For the text-containing cell, return its midpoint in (X, Y) coordinate format. 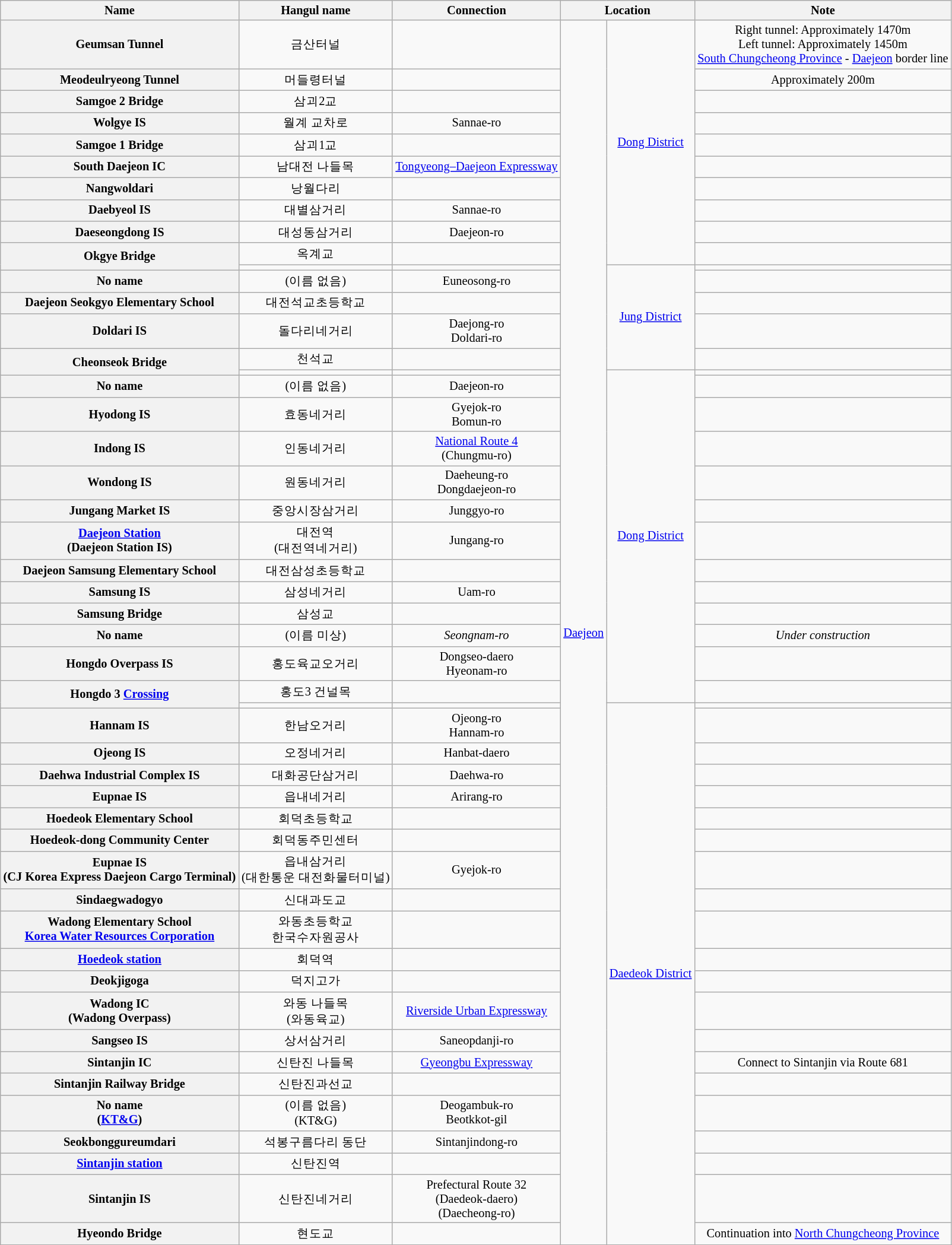
Saneopdanji-ro (476, 1041)
신탄진네거리 (316, 1199)
회덕역 (316, 959)
Gyejok-ro (476, 870)
Jungang Market IS (120, 510)
읍내삼거리(대한통운 대전화물터미널) (316, 870)
Daehwa Industrial Complex IS (120, 775)
대성동삼거리 (316, 231)
한남오거리 (316, 725)
삼성네거리 (316, 592)
Sangseo IS (120, 1041)
Seongnam-ro (476, 635)
오정네거리 (316, 754)
Okgye Bridge (120, 256)
낭월다리 (316, 189)
Hoedeok station (120, 959)
신대과도교 (316, 900)
Wondong IS (120, 482)
현도교 (316, 1233)
Eupnae IS (120, 796)
Cheonseok Bridge (120, 361)
Samgoe 1 Bridge (120, 145)
Hangul name (316, 10)
Hongdo Overpass IS (120, 663)
Daeheung-roDongdaejeon-ro (476, 482)
Continuation into North Chungcheong Province (823, 1233)
삼괴2교 (316, 101)
Nangwoldari (120, 189)
대별삼거리 (316, 210)
Prefectural Route 32(Daedeok-daero)(Daecheong-ro) (476, 1199)
Tongyeong–Daejeon Expressway (476, 166)
인동네거리 (316, 449)
효동네거리 (316, 414)
South Daejeon IC (120, 166)
Uam-ro (476, 592)
Gyeongbu Expressway (476, 1062)
Hyeondo Bridge (120, 1233)
Daejeon Samsung Elementary School (120, 570)
Sintanjin Railway Bridge (120, 1084)
Euneosong-ro (476, 281)
금산터널 (316, 45)
Hoedeok Elementary School (120, 819)
덕지고가 (316, 982)
대전석교초등학교 (316, 303)
홍도3 건널목 (316, 692)
Doldari IS (120, 331)
Daejong-roDoldari-ro (476, 331)
신탄진 나들목 (316, 1062)
남대전 나들목 (316, 166)
Arirang-ro (476, 796)
삼성교 (316, 614)
대화공단삼거리 (316, 775)
Deokjigoga (120, 982)
와동 나들목(와동육교) (316, 1011)
Sintanjin station (120, 1163)
상서삼거리 (316, 1041)
신탄진역 (316, 1163)
Daeseongdong IS (120, 231)
Wadong Elementary SchoolKorea Water Resources Corporation (120, 929)
돌다리네거리 (316, 331)
Samsung IS (120, 592)
Daebyeol IS (120, 210)
Samsung Bridge (120, 614)
Ojeong-roHannam-ro (476, 725)
Daejeon Station(Daejeon Station IS) (120, 541)
Location (627, 10)
Note (823, 10)
Sindaegwadogyo (120, 900)
대전역(대전역네거리) (316, 541)
Connection (476, 10)
Riverside Urban Expressway (476, 1011)
Jung District (650, 317)
Deogambuk-roBeotkkot-gil (476, 1113)
중앙시장삼거리 (316, 510)
Sintanjin IS (120, 1199)
Gyejok-roBomun-ro (476, 414)
원동네거리 (316, 482)
Junggyo-ro (476, 510)
Under construction (823, 635)
삼괴1교 (316, 145)
천석교 (316, 358)
Sintanjindong-ro (476, 1142)
월계 교차로 (316, 123)
Hyodong IS (120, 414)
Daejeon (583, 633)
(이름 없음)(KT&G) (316, 1113)
Wolgye IS (120, 123)
홍도육교오거리 (316, 663)
Indong IS (120, 449)
Meodeulryeong Tunnel (120, 80)
회덕초등학교 (316, 819)
Hanbat-daero (476, 754)
Connect to Sintanjin via Route 681 (823, 1062)
Eupnae IS(CJ Korea Express Daejeon Cargo Terminal) (120, 870)
와동초등학교한국수자원공사 (316, 929)
Right tunnel: Approximately 1470mLeft tunnel: Approximately 1450mSouth Chungcheong Province - Daejeon border line (823, 45)
Seokbonggureumdari (120, 1142)
Jungang-ro (476, 541)
신탄진과선교 (316, 1084)
Daehwa-ro (476, 775)
National Route 4(Chungmu-ro) (476, 449)
(이름 미상) (316, 635)
Ojeong IS (120, 754)
Hoedeok-dong Community Center (120, 840)
읍내네거리 (316, 796)
옥계교 (316, 254)
Wadong IC(Wadong Overpass) (120, 1011)
Name (120, 10)
대전삼성초등학교 (316, 570)
Dongseo-daeroHyeonam-ro (476, 663)
석봉구름다리 동단 (316, 1142)
회덕동주민센터 (316, 840)
Daedeok District (650, 973)
Samgoe 2 Bridge (120, 101)
Geumsan Tunnel (120, 45)
Hannam IS (120, 725)
Daejeon Seokgyo Elementary School (120, 303)
Approximately 200m (823, 80)
No name(KT&G) (120, 1113)
Sintanjin IC (120, 1062)
머들령터널 (316, 80)
Hongdo 3 Crossing (120, 694)
